Find where the given text appears and provide that cell's center as (x, y) coordinate. 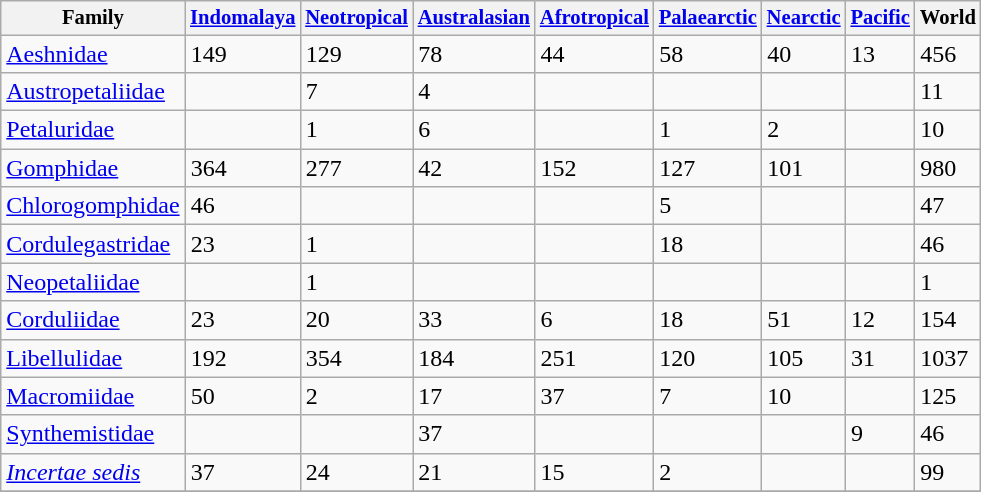
47 (948, 206)
Neopetaliidae (93, 282)
Incertae sedis (93, 472)
456 (948, 53)
21 (474, 472)
99 (948, 472)
20 (356, 320)
Cordulegastridae (93, 244)
Macromiidae (93, 396)
154 (948, 320)
Synthemistidae (93, 434)
9 (880, 434)
World (948, 18)
12 (880, 320)
Palaearctic (708, 18)
129 (356, 53)
120 (708, 358)
Afrotropical (594, 18)
4 (474, 92)
1037 (948, 358)
149 (242, 53)
Family (93, 18)
31 (880, 358)
Chlorogomphidae (93, 206)
40 (804, 53)
15 (594, 472)
354 (356, 358)
11 (948, 92)
Libellulidae (93, 358)
Petaluridae (93, 130)
13 (880, 53)
50 (242, 396)
44 (594, 53)
Gomphidae (93, 168)
51 (804, 320)
78 (474, 53)
33 (474, 320)
251 (594, 358)
Austropetaliidae (93, 92)
Australasian (474, 18)
17 (474, 396)
5 (708, 206)
152 (594, 168)
101 (804, 168)
58 (708, 53)
125 (948, 396)
364 (242, 168)
127 (708, 168)
Aeshnidae (93, 53)
Pacific (880, 18)
192 (242, 358)
Corduliidae (93, 320)
184 (474, 358)
24 (356, 472)
277 (356, 168)
980 (948, 168)
105 (804, 358)
Neotropical (356, 18)
Nearctic (804, 18)
42 (474, 168)
Indomalaya (242, 18)
